Return [x, y] of the center of cell containing provided text 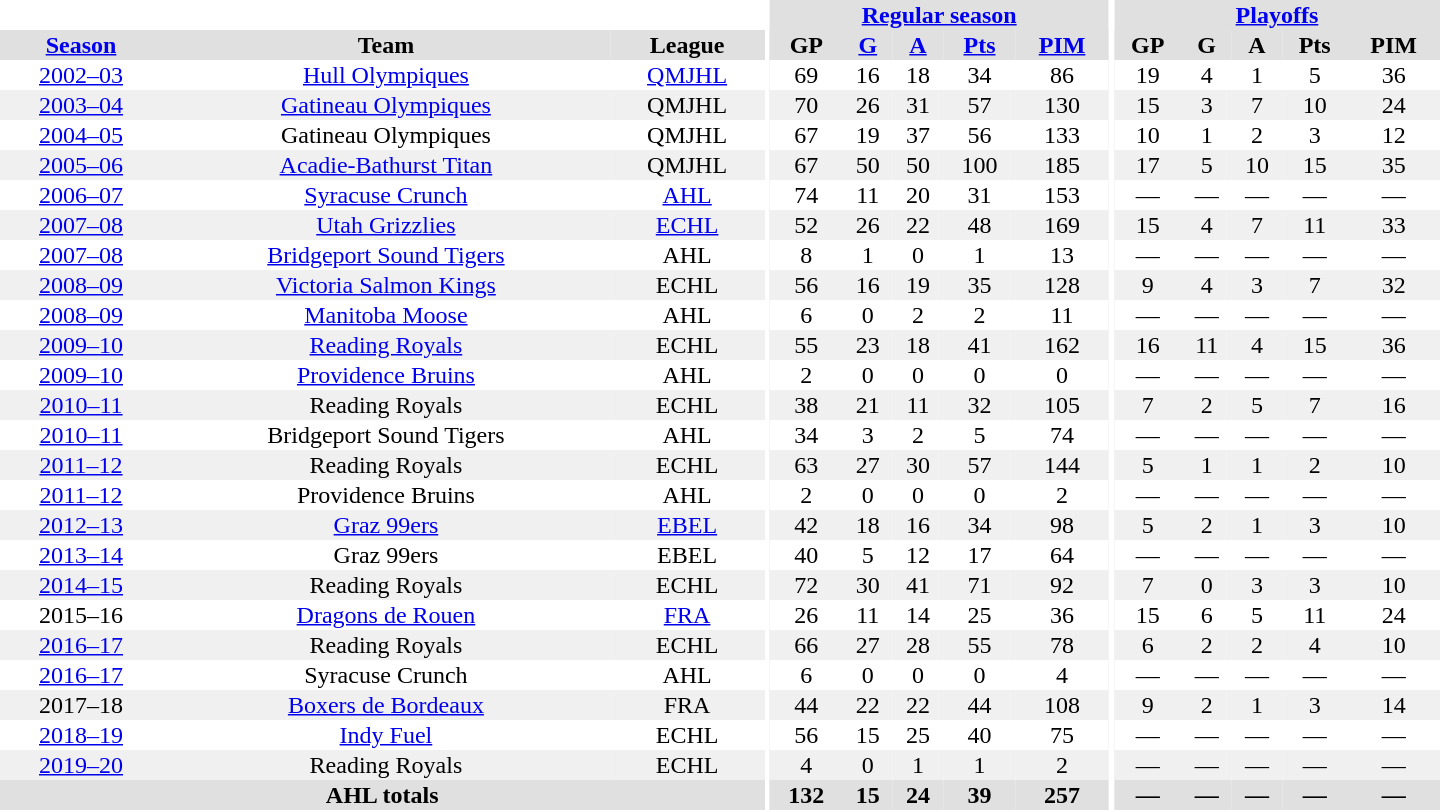
Manitoba Moose [386, 315]
86 [1062, 75]
71 [980, 585]
2003–04 [81, 105]
23 [868, 345]
153 [1062, 195]
2006–07 [81, 195]
100 [980, 165]
133 [1062, 135]
Hull Olympiques [386, 75]
Season [81, 45]
2019–20 [81, 765]
185 [1062, 165]
2018–19 [81, 735]
Victoria Salmon Kings [386, 285]
48 [980, 225]
38 [806, 405]
70 [806, 105]
42 [806, 525]
Team [386, 45]
33 [1394, 225]
257 [1062, 795]
League [688, 45]
105 [1062, 405]
2017–18 [81, 705]
2015–16 [81, 615]
64 [1062, 555]
66 [806, 645]
162 [1062, 345]
144 [1062, 465]
69 [806, 75]
28 [918, 645]
2013–14 [81, 555]
2005–06 [81, 165]
8 [806, 255]
39 [980, 795]
20 [918, 195]
2002–03 [81, 75]
72 [806, 585]
Regular season [939, 15]
AHL totals [382, 795]
Indy Fuel [386, 735]
52 [806, 225]
37 [918, 135]
108 [1062, 705]
169 [1062, 225]
Playoffs [1277, 15]
2004–05 [81, 135]
75 [1062, 735]
Utah Grizzlies [386, 225]
Boxers de Bordeaux [386, 705]
128 [1062, 285]
132 [806, 795]
21 [868, 405]
Dragons de Rouen [386, 615]
2014–15 [81, 585]
Acadie-Bathurst Titan [386, 165]
63 [806, 465]
2012–13 [81, 525]
98 [1062, 525]
13 [1062, 255]
92 [1062, 585]
78 [1062, 645]
130 [1062, 105]
